For the text-containing cell, return its midpoint in (X, Y) coordinate format. 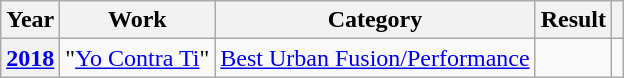
Work (138, 20)
2018 (30, 58)
Year (30, 20)
Result (573, 20)
Category (375, 20)
Best Urban Fusion/Performance (375, 58)
"Yo Contra Ti" (138, 58)
